Scan for the cell matching the given text and deliver its [X, Y] coordinate at center. 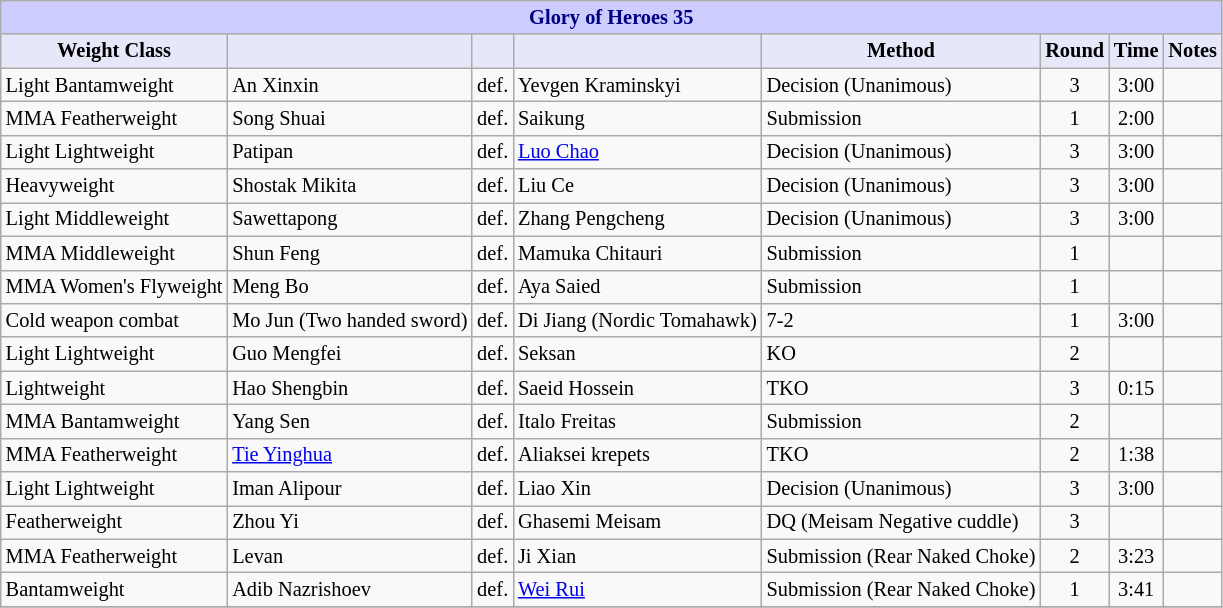
DQ (Meisam Negative cuddle) [902, 522]
Bantamweight [114, 589]
Ghasemi Meisam [638, 522]
An Xinxin [350, 85]
Patipan [350, 152]
Aliaksei krepets [638, 455]
Meng Bo [350, 287]
Adib Nazrishoev [350, 589]
Featherweight [114, 522]
Luo Chao [638, 152]
Mo Jun (Two handed sword) [350, 320]
Shun Feng [350, 253]
MMA Women's Flyweight [114, 287]
Lightweight [114, 388]
Zhou Yi [350, 522]
KO [902, 354]
0:15 [1136, 388]
Heavyweight [114, 186]
MMA Middleweight [114, 253]
Cold weapon combat [114, 320]
Zhang Pengcheng [638, 219]
Method [902, 51]
Guo Mengfei [350, 354]
Wei Rui [638, 589]
Light Middleweight [114, 219]
Shostak Mikita [350, 186]
3:23 [1136, 556]
Saeid Hossein [638, 388]
Aya Saied [638, 287]
Glory of Heroes 35 [612, 17]
Saikung [638, 118]
Round [1074, 51]
Light Bantamweight [114, 85]
Di Jiang (Nordic Tomahawk) [638, 320]
Mamuka Chitauri [638, 253]
3:41 [1136, 589]
Tie Yinghua [350, 455]
Italo Freitas [638, 421]
Song Shuai [350, 118]
Weight Class [114, 51]
Yevgen Kraminskyi [638, 85]
Ji Xian [638, 556]
Hao Shengbin [350, 388]
Levan [350, 556]
Liu Ce [638, 186]
7-2 [902, 320]
Sawettapong [350, 219]
Notes [1193, 51]
Yang Sen [350, 421]
MMA Bantamweight [114, 421]
Time [1136, 51]
Seksan [638, 354]
Liao Xin [638, 489]
Iman Alipour [350, 489]
1:38 [1136, 455]
2:00 [1136, 118]
